Extract the [X, Y] coordinate from the center of the cell holding the provided text.  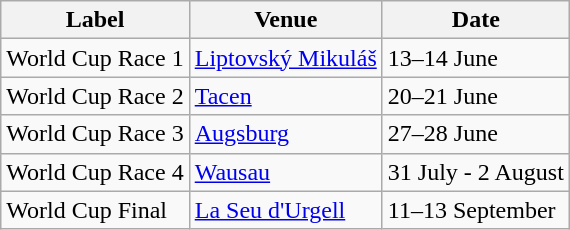
World Cup Race 3 [95, 134]
Label [95, 20]
Wausau [286, 172]
La Seu d'Urgell [286, 210]
27–28 June [476, 134]
20–21 June [476, 96]
World Cup Race 1 [95, 58]
Date [476, 20]
World Cup Race 2 [95, 96]
World Cup Final [95, 210]
31 July - 2 August [476, 172]
Tacen [286, 96]
13–14 June [476, 58]
Liptovský Mikuláš [286, 58]
11–13 September [476, 210]
World Cup Race 4 [95, 172]
Augsburg [286, 134]
Venue [286, 20]
